From the cell containing the given text, extract its center point as (X, Y) coordinate. 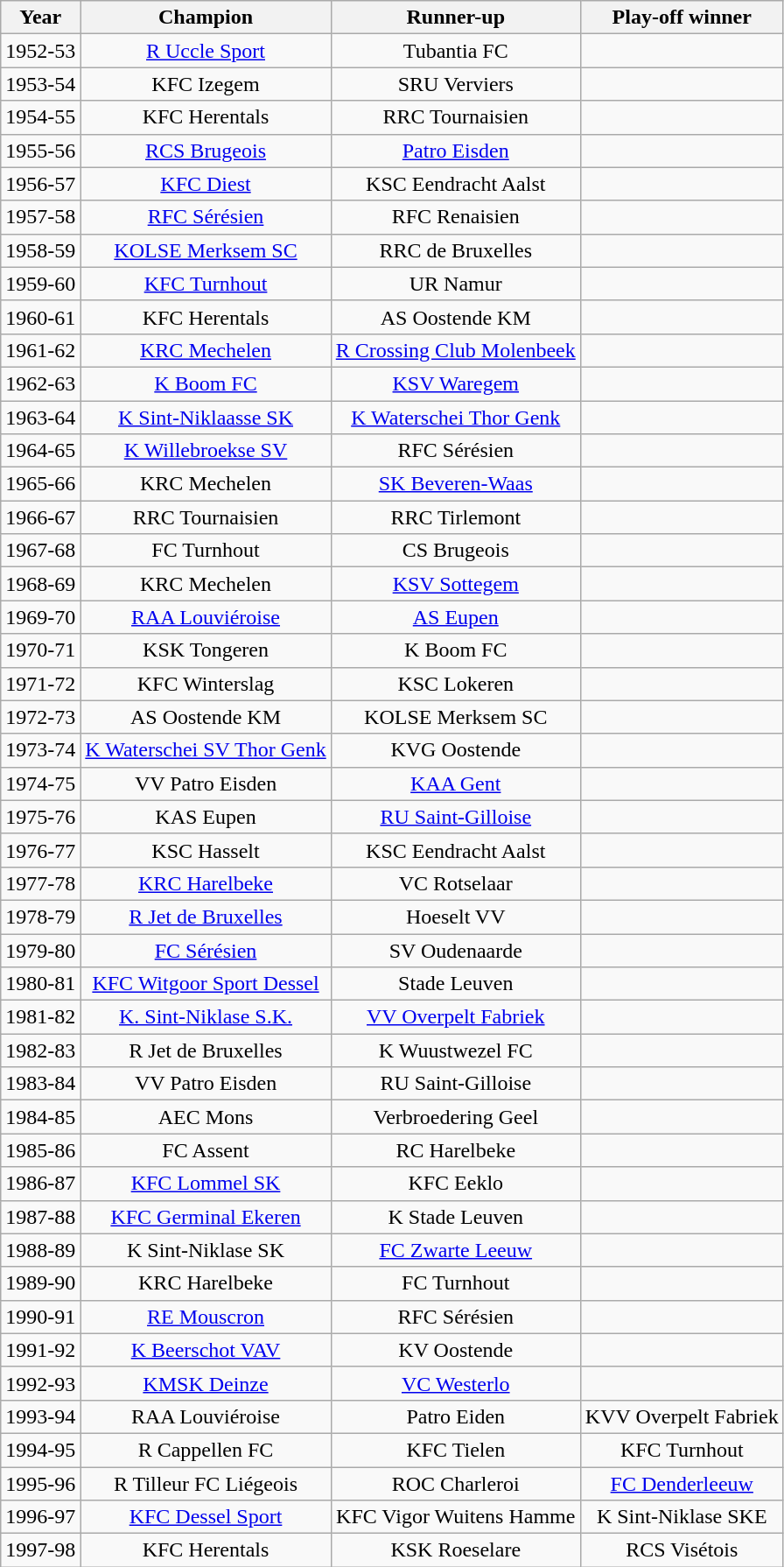
SK Beveren-Waas (455, 484)
1957-58 (40, 217)
VC Rotselaar (455, 883)
KFC Lommel SK (206, 1184)
AS Eupen (455, 617)
1972-73 (40, 717)
VC Westerlo (455, 1383)
RFC Renaisien (455, 217)
KSK Tongeren (206, 650)
KVV Overpelt Fabriek (682, 1416)
1968-69 (40, 584)
1996-97 (40, 1517)
Tubantia FC (455, 51)
1995-96 (40, 1484)
RCS Brugeois (206, 151)
1974-75 (40, 783)
K Waterschei SV Thor Genk (206, 750)
KVG Oostende (455, 750)
1992-93 (40, 1383)
K Willebroekse SV (206, 451)
1991-92 (40, 1350)
1986-87 (40, 1184)
VV Overpelt Fabriek (455, 1017)
FC Assent (206, 1150)
FC Zwarte Leeuw (455, 1250)
K Sint-Niklaasse SK (206, 418)
1980-81 (40, 984)
K Waterschei Thor Genk (455, 418)
1989-90 (40, 1283)
K Beerschot VAV (206, 1350)
UR Namur (455, 284)
Runner-up (455, 18)
KFC Dessel Sport (206, 1517)
1952-53 (40, 51)
ROC Charleroi (455, 1484)
1969-70 (40, 617)
KMSK Deinze (206, 1383)
R Cappellen FC (206, 1450)
KFC Germinal Ekeren (206, 1217)
AEC Mons (206, 1117)
1962-63 (40, 383)
Patro Eisden (455, 151)
1993-94 (40, 1416)
KAA Gent (455, 783)
KSV Sottegem (455, 584)
1954-55 (40, 117)
Play-off winner (682, 18)
Hoeselt VV (455, 917)
1955-56 (40, 151)
1970-71 (40, 650)
1994-95 (40, 1450)
KFC Eeklo (455, 1184)
R Uccle Sport (206, 51)
1997-98 (40, 1550)
1988-89 (40, 1250)
SRU Verviers (455, 84)
1971-72 (40, 684)
K Stade Leuven (455, 1217)
KFC Vigor Wuitens Hamme (455, 1517)
KFC Tielen (455, 1450)
RE Mouscron (206, 1317)
K Sint-Niklase SK (206, 1250)
1973-74 (40, 750)
K Wuustwezel FC (455, 1051)
1963-64 (40, 418)
SV Oudenaarde (455, 950)
1987-88 (40, 1217)
1975-76 (40, 817)
RCS Visétois (682, 1550)
Champion (206, 18)
1978-79 (40, 917)
1979-80 (40, 950)
1977-78 (40, 883)
1958-59 (40, 250)
1966-67 (40, 517)
1961-62 (40, 350)
Verbroedering Geel (455, 1117)
Patro Eiden (455, 1416)
KFC Witgoor Sport Dessel (206, 984)
K Sint-Niklase SKE (682, 1517)
KFC Izegem (206, 84)
FC Sérésien (206, 950)
FC Denderleeuw (682, 1484)
1982-83 (40, 1051)
RRC de Bruxelles (455, 250)
RRC Tirlemont (455, 517)
KV Oostende (455, 1350)
1965-66 (40, 484)
KAS Eupen (206, 817)
Year (40, 18)
1959-60 (40, 284)
1985-86 (40, 1150)
R Tilleur FC Liégeois (206, 1484)
R Crossing Club Molenbeek (455, 350)
KFC Diest (206, 184)
1960-61 (40, 317)
1964-65 (40, 451)
1953-54 (40, 84)
KSK Roeselare (455, 1550)
KFC Winterslag (206, 684)
Stade Leuven (455, 984)
1967-68 (40, 551)
K. Sint-Niklase S.K. (206, 1017)
1976-77 (40, 850)
1983-84 (40, 1084)
1956-57 (40, 184)
KSC Hasselt (206, 850)
CS Brugeois (455, 551)
KSC Lokeren (455, 684)
RC Harelbeke (455, 1150)
KSV Waregem (455, 383)
1990-91 (40, 1317)
1981-82 (40, 1017)
1984-85 (40, 1117)
